For the text-containing cell, return its midpoint in (x, y) coordinate format. 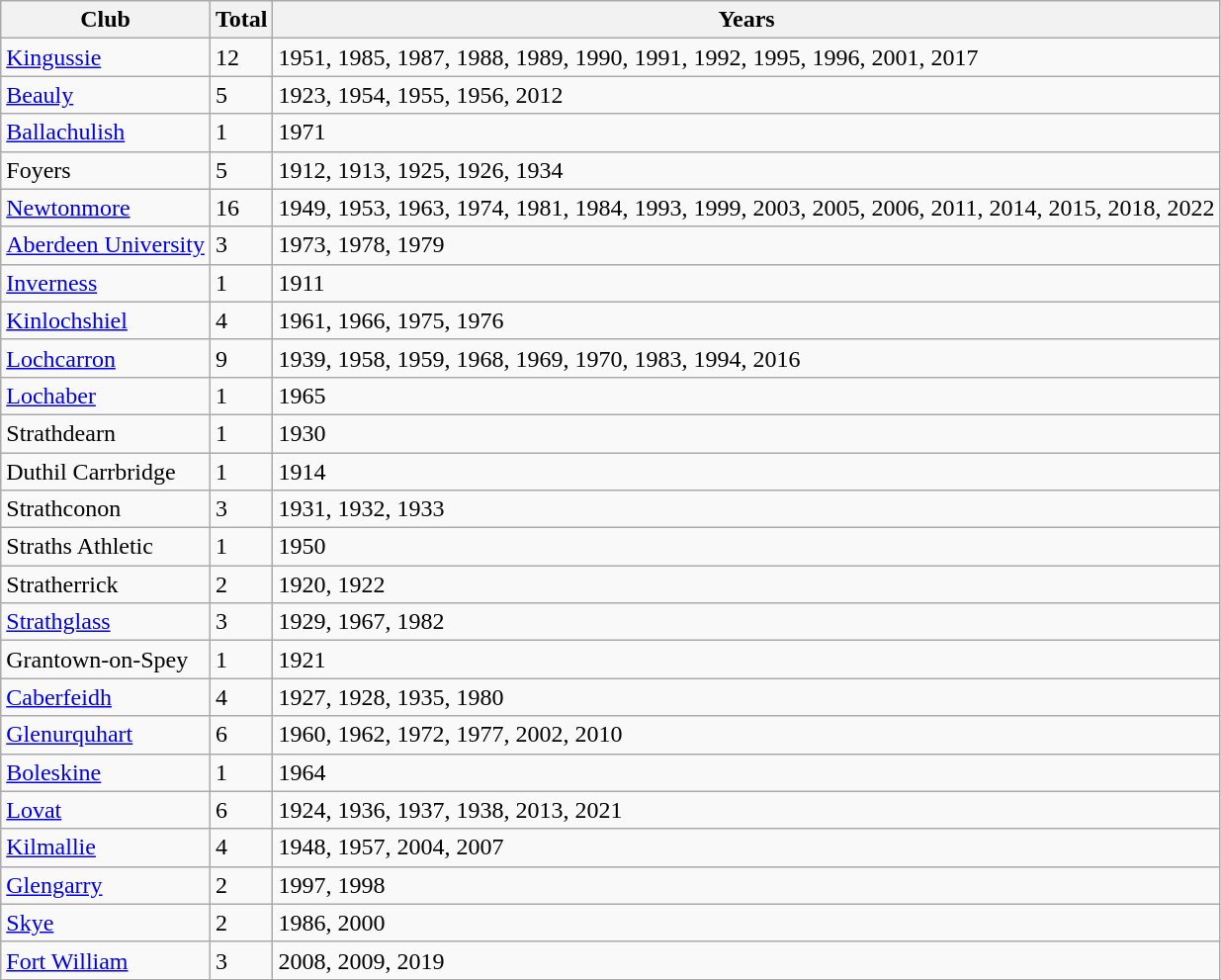
Stratherrick (106, 584)
1986, 2000 (746, 923)
1960, 1962, 1972, 1977, 2002, 2010 (746, 735)
Straths Athletic (106, 547)
Inverness (106, 283)
Caberfeidh (106, 697)
1912, 1913, 1925, 1926, 1934 (746, 170)
Lochaber (106, 396)
Beauly (106, 95)
1964 (746, 772)
1997, 1998 (746, 885)
1951, 1985, 1987, 1988, 1989, 1990, 1991, 1992, 1995, 1996, 2001, 2017 (746, 57)
Strathglass (106, 622)
1973, 1978, 1979 (746, 245)
Skye (106, 923)
Ballachulish (106, 133)
Grantown-on-Spey (106, 660)
Kilmallie (106, 847)
Glenurquhart (106, 735)
16 (241, 208)
1929, 1967, 1982 (746, 622)
1924, 1936, 1937, 1938, 2013, 2021 (746, 810)
1949, 1953, 1963, 1974, 1981, 1984, 1993, 1999, 2003, 2005, 2006, 2011, 2014, 2015, 2018, 2022 (746, 208)
Total (241, 20)
1914 (746, 472)
Lovat (106, 810)
Lochcarron (106, 358)
1961, 1966, 1975, 1976 (746, 320)
Kingussie (106, 57)
Foyers (106, 170)
Kinlochshiel (106, 320)
1971 (746, 133)
Club (106, 20)
1920, 1922 (746, 584)
1921 (746, 660)
2008, 2009, 2019 (746, 960)
Glengarry (106, 885)
1948, 1957, 2004, 2007 (746, 847)
Fort William (106, 960)
1927, 1928, 1935, 1980 (746, 697)
1923, 1954, 1955, 1956, 2012 (746, 95)
Years (746, 20)
1965 (746, 396)
Strathconon (106, 509)
Strathdearn (106, 433)
Boleskine (106, 772)
12 (241, 57)
Newtonmore (106, 208)
9 (241, 358)
1930 (746, 433)
1939, 1958, 1959, 1968, 1969, 1970, 1983, 1994, 2016 (746, 358)
1950 (746, 547)
1911 (746, 283)
1931, 1932, 1933 (746, 509)
Duthil Carrbridge (106, 472)
Aberdeen University (106, 245)
